Locate the cell with the specified text and output its (X, Y) center coordinate. 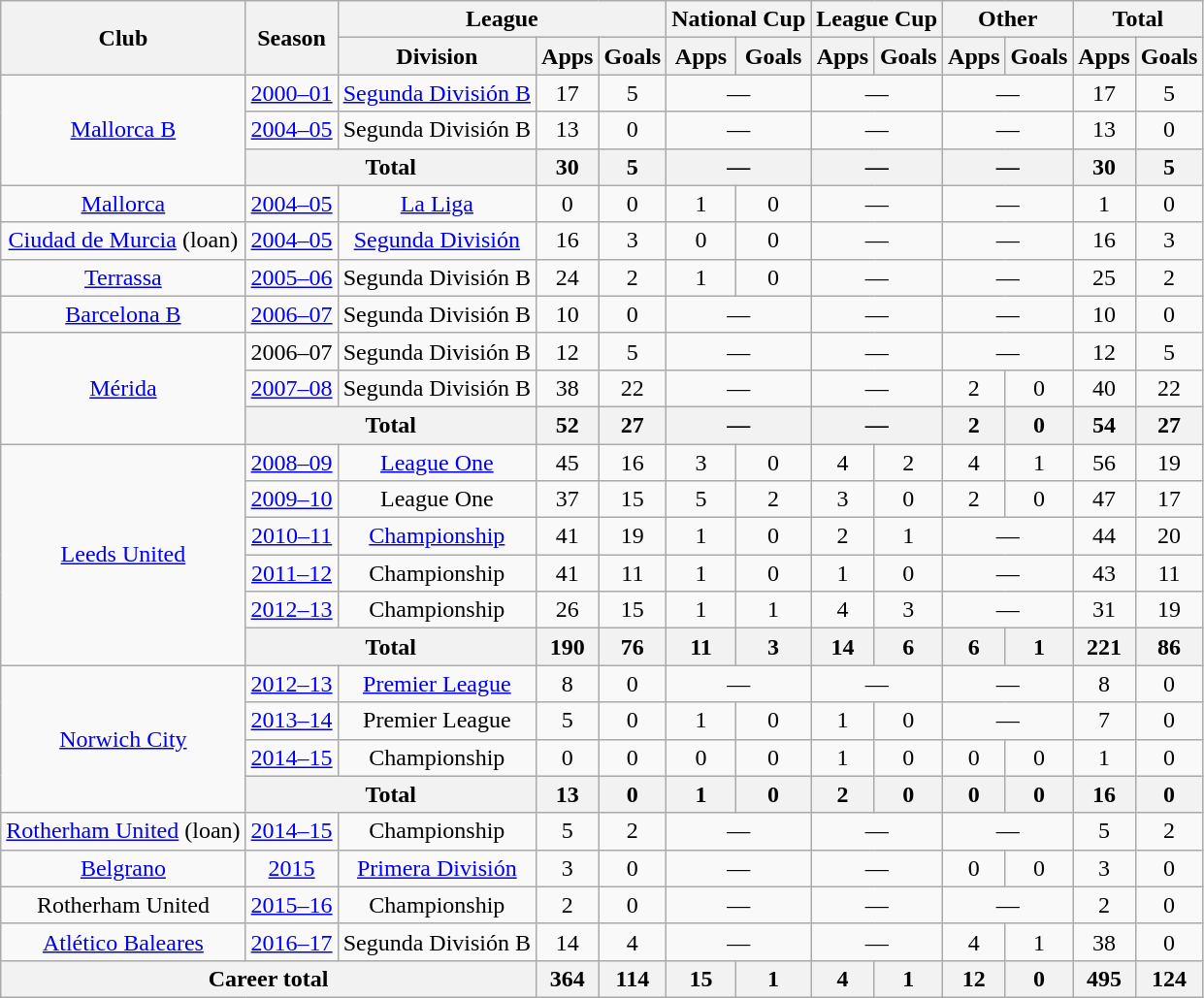
Leeds United (123, 555)
Mallorca B (123, 130)
45 (568, 463)
43 (1104, 573)
37 (568, 499)
24 (568, 277)
2011–12 (291, 573)
Mérida (123, 388)
Barcelona B (123, 314)
56 (1104, 463)
Primera División (437, 868)
7 (1104, 721)
114 (633, 979)
League Cup (877, 19)
190 (568, 647)
86 (1169, 647)
2005–06 (291, 277)
2008–09 (291, 463)
364 (568, 979)
Norwich City (123, 739)
2000–01 (291, 93)
40 (1104, 388)
54 (1104, 425)
25 (1104, 277)
Club (123, 38)
National Cup (739, 19)
Mallorca (123, 204)
124 (1169, 979)
2015 (291, 868)
221 (1104, 647)
2016–17 (291, 942)
Atlético Baleares (123, 942)
2013–14 (291, 721)
Rotherham United (loan) (123, 831)
44 (1104, 536)
Season (291, 38)
Division (437, 56)
Other (1008, 19)
495 (1104, 979)
Segunda División (437, 241)
2007–08 (291, 388)
2010–11 (291, 536)
2015–16 (291, 905)
League (503, 19)
La Liga (437, 204)
Ciudad de Murcia (loan) (123, 241)
20 (1169, 536)
2009–10 (291, 499)
31 (1104, 610)
Rotherham United (123, 905)
Belgrano (123, 868)
47 (1104, 499)
26 (568, 610)
52 (568, 425)
Career total (269, 979)
Terrassa (123, 277)
76 (633, 647)
